Detect which cell encompasses the target text, then output its (x, y) center coordinate. 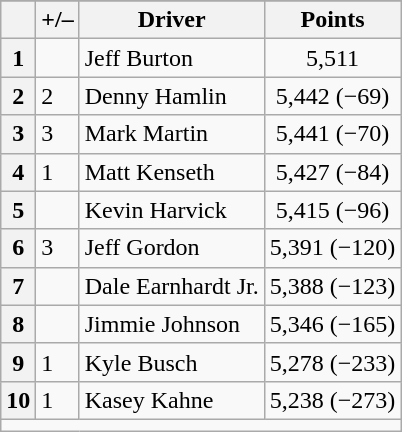
5,415 (−96) (332, 210)
Mark Martin (172, 134)
5,346 (−165) (332, 324)
7 (18, 286)
6 (18, 248)
5,511 (332, 58)
Points (332, 20)
5,238 (−273) (332, 400)
8 (18, 324)
+/– (58, 20)
4 (18, 172)
Matt Kenseth (172, 172)
5 (18, 210)
5,388 (−123) (332, 286)
10 (18, 400)
Kasey Kahne (172, 400)
Jeff Burton (172, 58)
Jimmie Johnson (172, 324)
5,442 (−69) (332, 96)
Driver (172, 20)
5,391 (−120) (332, 248)
5,278 (−233) (332, 362)
5,441 (−70) (332, 134)
5,427 (−84) (332, 172)
Kevin Harvick (172, 210)
9 (18, 362)
Kyle Busch (172, 362)
Denny Hamlin (172, 96)
Jeff Gordon (172, 248)
Dale Earnhardt Jr. (172, 286)
